From the cell containing the given text, extract its center point as [X, Y] coordinate. 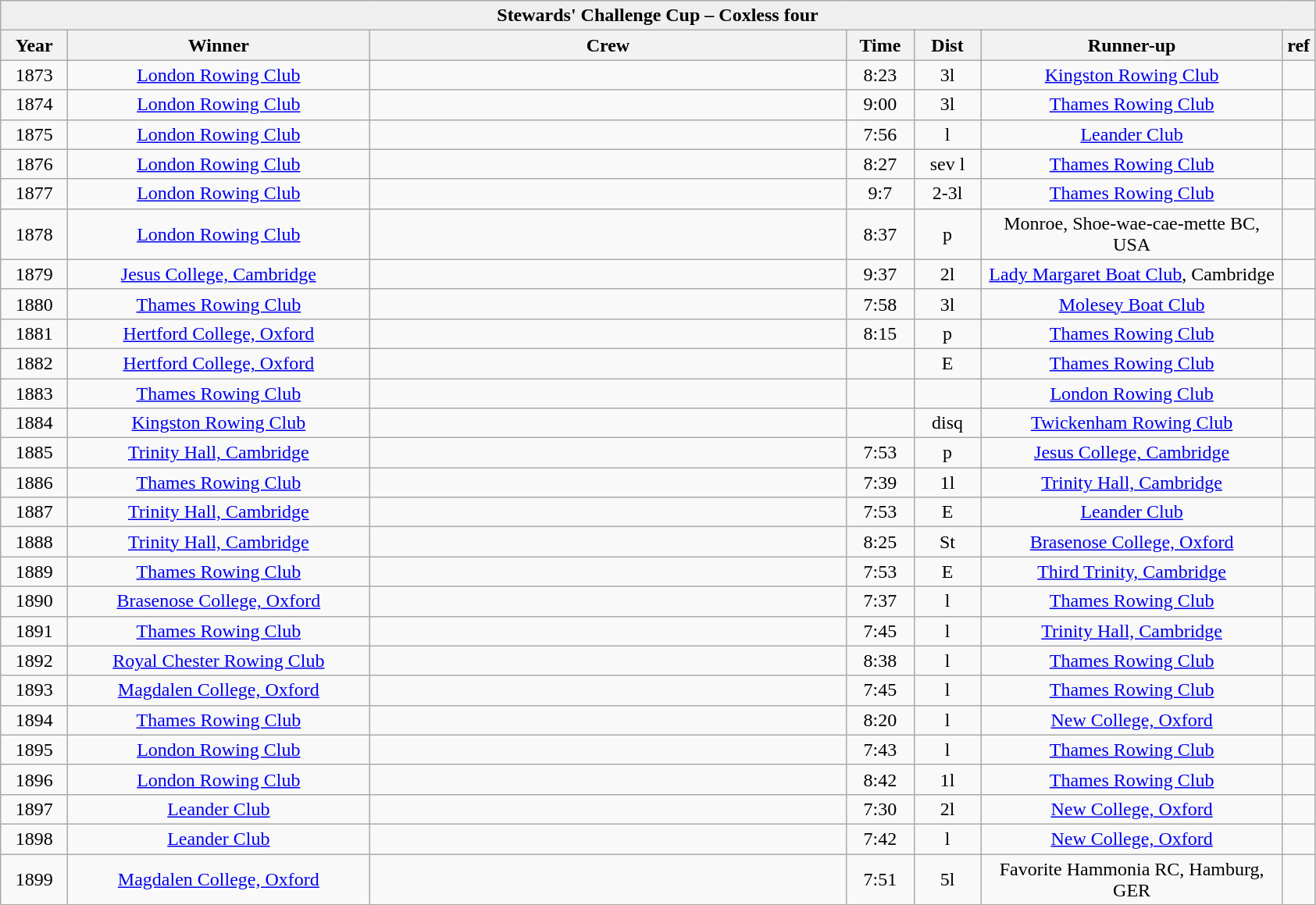
1881 [34, 333]
1886 [34, 483]
Year [34, 45]
1883 [34, 393]
9:00 [880, 105]
1899 [34, 879]
1890 [34, 601]
8:38 [880, 661]
1877 [34, 194]
1879 [34, 274]
1897 [34, 809]
Crew [608, 45]
Molesey Boat Club [1132, 304]
1874 [34, 105]
7:51 [880, 879]
1888 [34, 542]
Favorite Hammonia RC, Hamburg, GER [1132, 879]
St [947, 542]
1885 [34, 453]
Winner [219, 45]
7:43 [880, 750]
1882 [34, 363]
Royal Chester Rowing Club [219, 661]
8:23 [880, 75]
1896 [34, 779]
7:58 [880, 304]
ref [1298, 45]
disq [947, 423]
1873 [34, 75]
1891 [34, 631]
7:30 [880, 809]
Twickenham Rowing Club [1132, 423]
1893 [34, 690]
2-3l [947, 194]
7:42 [880, 839]
1884 [34, 423]
8:25 [880, 542]
Dist [947, 45]
8:15 [880, 333]
1892 [34, 661]
Time [880, 45]
1898 [34, 839]
8:27 [880, 164]
8:20 [880, 720]
9:7 [880, 194]
8:37 [880, 234]
sev l [947, 164]
Stewards' Challenge Cup – Coxless four [658, 16]
1880 [34, 304]
Third Trinity, Cambridge [1132, 572]
Lady Margaret Boat Club, Cambridge [1132, 274]
1894 [34, 720]
7:37 [880, 601]
9:37 [880, 274]
Monroe, Shoe-wae-cae-mette BC, USA [1132, 234]
1889 [34, 572]
7:39 [880, 483]
1875 [34, 134]
1878 [34, 234]
1895 [34, 750]
Runner-up [1132, 45]
1876 [34, 164]
5l [947, 879]
1887 [34, 512]
7:56 [880, 134]
8:42 [880, 779]
